Pinpoint the cell where the given text exists, returning its [X, Y] midpoint coordinate. 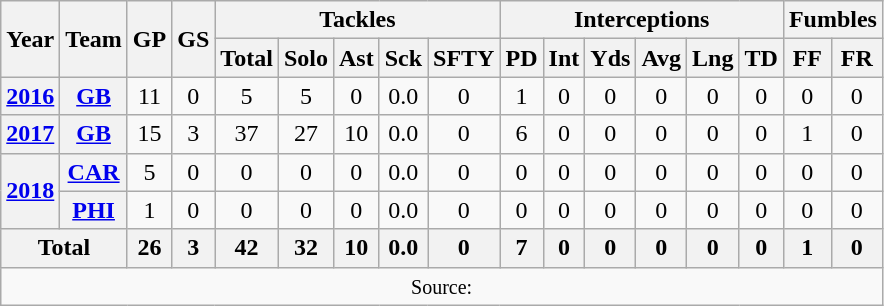
TD [761, 58]
FR [856, 58]
7 [522, 248]
2018 [30, 191]
FF [807, 58]
Lng [713, 58]
PHI [94, 210]
Avg [662, 58]
Sck [403, 58]
Interceptions [642, 20]
Tackles [358, 20]
GP [149, 39]
27 [306, 134]
6 [522, 134]
11 [149, 96]
Ast [356, 58]
15 [149, 134]
32 [306, 248]
PD [522, 58]
GS [194, 39]
2016 [30, 96]
SFTY [464, 58]
26 [149, 248]
Fumbles [832, 20]
2017 [30, 134]
Solo [306, 58]
Year [30, 39]
Team [94, 39]
Int [564, 58]
Yds [610, 58]
42 [247, 248]
37 [247, 134]
Source: [442, 286]
CAR [94, 172]
